Capture the cell that displays the provided text and extract its (X, Y) central coordinate. 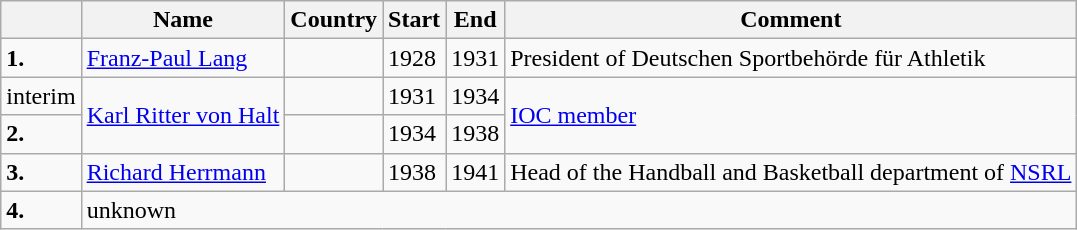
4. (41, 210)
3. (41, 172)
Head of the Handball and Basketball department of NSRL (791, 172)
IOC member (791, 115)
1. (41, 58)
1941 (476, 172)
Karl Ritter von Halt (183, 115)
interim (41, 96)
President of Deutschen Sportbehörde für Athletik (791, 58)
Richard Herrmann (183, 172)
Franz-Paul Lang (183, 58)
Name (183, 20)
End (476, 20)
Comment (791, 20)
1928 (414, 58)
Start (414, 20)
unknown (579, 210)
2. (41, 134)
Country (334, 20)
